From the cell containing the given text, extract its center point as [x, y] coordinate. 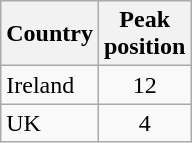
Ireland [50, 85]
Peakposition [144, 34]
12 [144, 85]
4 [144, 123]
Country [50, 34]
UK [50, 123]
